Extract the (X, Y) coordinate from the center of the cell holding the provided text.  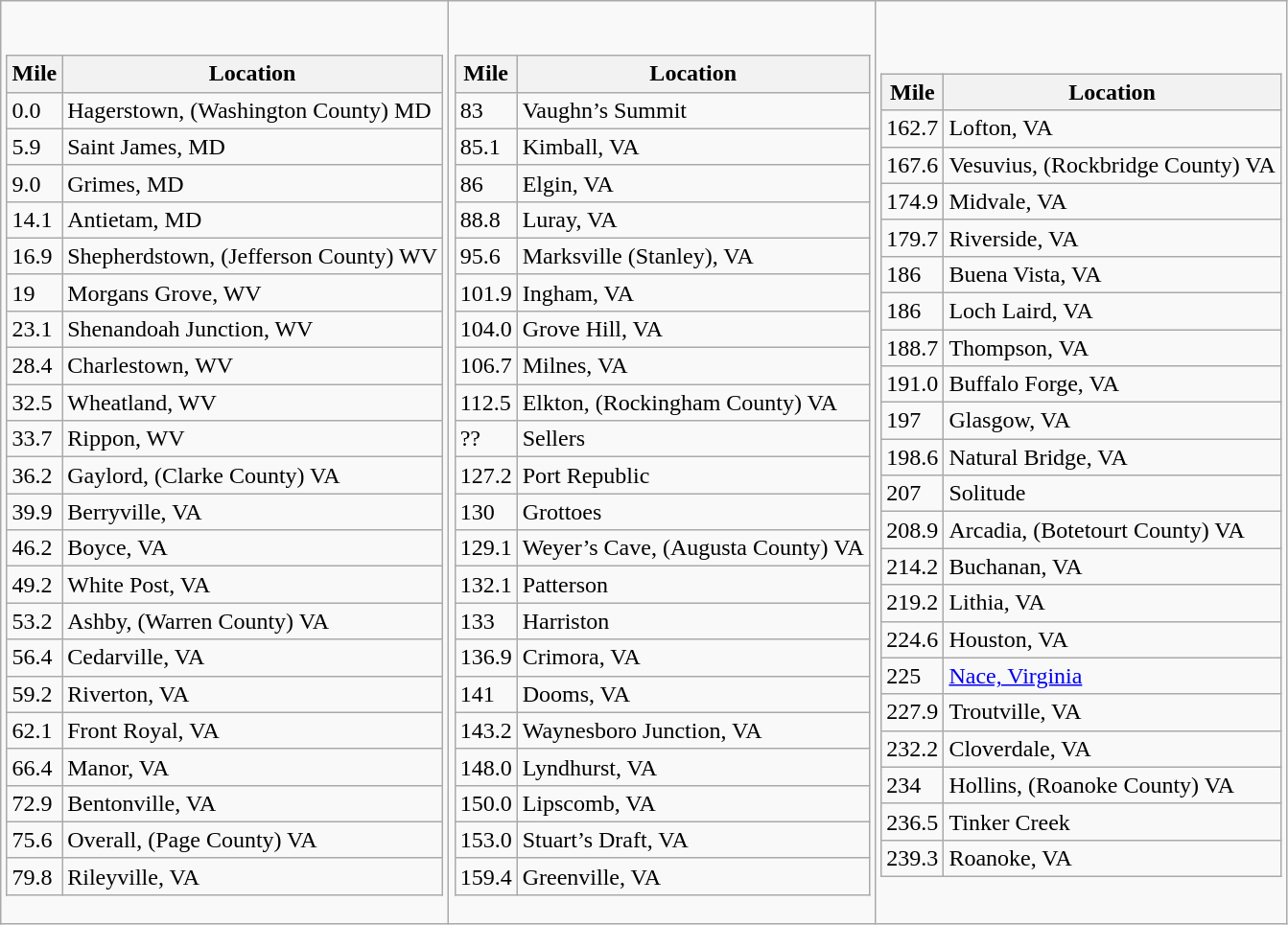
28.4 (35, 366)
234 (913, 785)
Gaylord, (Clarke County) VA (253, 475)
Dooms, VA (692, 694)
Elgin, VA (692, 183)
0.0 (35, 110)
Overall, (Page County) VA (253, 840)
White Post, VA (253, 585)
Morgans Grove, WV (253, 292)
162.7 (913, 128)
Vaughn’s Summit (692, 110)
Bentonville, VA (253, 803)
159.4 (485, 876)
236.5 (913, 821)
32.5 (35, 403)
167.6 (913, 165)
148.0 (485, 767)
Roanoke, VA (1112, 858)
224.6 (913, 639)
62.1 (35, 730)
207 (913, 494)
Grove Hill, VA (692, 329)
46.2 (35, 548)
Ingham, VA (692, 292)
49.2 (35, 585)
Midvale, VA (1112, 201)
Stuart’s Draft, VA (692, 840)
Buena Vista, VA (1112, 274)
Antietam, MD (253, 220)
Arcadia, (Botetourt County) VA (1112, 530)
174.9 (913, 201)
5.9 (35, 147)
Buffalo Forge, VA (1112, 384)
Lyndhurst, VA (692, 767)
Nace, Virginia (1112, 676)
88.8 (485, 220)
Riverside, VA (1112, 238)
56.4 (35, 658)
136.9 (485, 658)
132.1 (485, 585)
Hagerstown, (Washington County) MD (253, 110)
33.7 (35, 439)
198.6 (913, 457)
9.0 (35, 183)
Buchanan, VA (1112, 567)
Crimora, VA (692, 658)
Solitude (1112, 494)
75.6 (35, 840)
Grimes, MD (253, 183)
?? (485, 439)
Patterson (692, 585)
197 (913, 421)
Berryville, VA (253, 512)
Greenville, VA (692, 876)
Shepherdstown, (Jefferson County) WV (253, 256)
Front Royal, VA (253, 730)
Sellers (692, 439)
191.0 (913, 384)
Troutville, VA (1112, 712)
227.9 (913, 712)
72.9 (35, 803)
85.1 (485, 147)
79.8 (35, 876)
Cloverdale, VA (1112, 749)
36.2 (35, 475)
225 (913, 676)
83 (485, 110)
Weyer’s Cave, (Augusta County) VA (692, 548)
Lipscomb, VA (692, 803)
130 (485, 512)
86 (485, 183)
Ashby, (Warren County) VA (253, 621)
39.9 (35, 512)
Glasgow, VA (1112, 421)
Tinker Creek (1112, 821)
127.2 (485, 475)
232.2 (913, 749)
23.1 (35, 329)
Natural Bridge, VA (1112, 457)
Riverton, VA (253, 694)
188.7 (913, 348)
Lofton, VA (1112, 128)
Rippon, WV (253, 439)
Milnes, VA (692, 366)
Port Republic (692, 475)
53.2 (35, 621)
59.2 (35, 694)
153.0 (485, 840)
Kimball, VA (692, 147)
Houston, VA (1112, 639)
Thompson, VA (1112, 348)
Hollins, (Roanoke County) VA (1112, 785)
Shenandoah Junction, WV (253, 329)
112.5 (485, 403)
Saint James, MD (253, 147)
179.7 (913, 238)
Vesuvius, (Rockbridge County) VA (1112, 165)
Harriston (692, 621)
Manor, VA (253, 767)
106.7 (485, 366)
214.2 (913, 567)
Boyce, VA (253, 548)
239.3 (913, 858)
14.1 (35, 220)
Wheatland, WV (253, 403)
16.9 (35, 256)
Elkton, (Rockingham County) VA (692, 403)
95.6 (485, 256)
66.4 (35, 767)
141 (485, 694)
Luray, VA (692, 220)
129.1 (485, 548)
Loch Laird, VA (1112, 311)
143.2 (485, 730)
Waynesboro Junction, VA (692, 730)
150.0 (485, 803)
101.9 (485, 292)
Marksville (Stanley), VA (692, 256)
104.0 (485, 329)
Rileyville, VA (253, 876)
Cedarville, VA (253, 658)
Grottoes (692, 512)
219.2 (913, 603)
133 (485, 621)
Charlestown, WV (253, 366)
Lithia, VA (1112, 603)
19 (35, 292)
208.9 (913, 530)
